Locate the cell with the specified text and output its [X, Y] center coordinate. 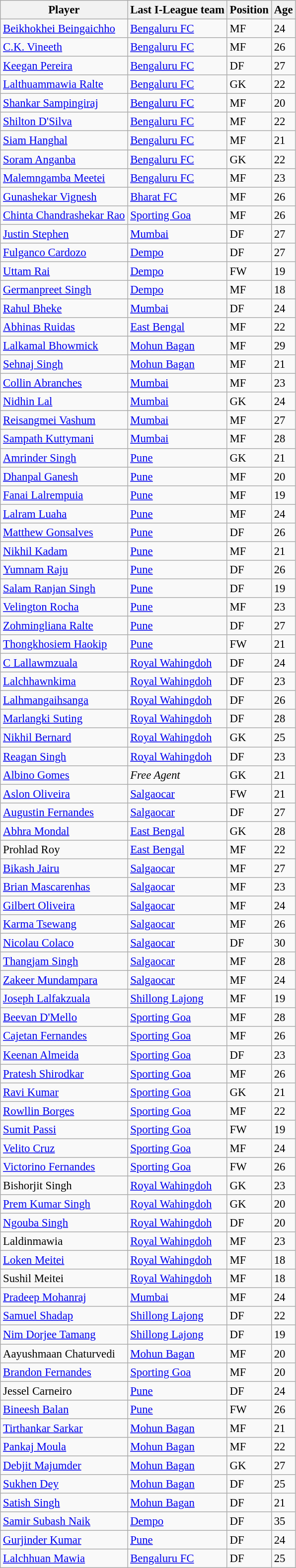
Ngouba Singh [64, 1223]
Dhanpal Ganesh [64, 477]
C.K. Vineeth [64, 47]
Rowllin Borges [64, 1111]
Augustin Fernandes [64, 812]
Thangjam Singh [64, 961]
Salam Ranjan Singh [64, 588]
Zakeer Mundampara [64, 980]
Bineesh Balan [64, 1409]
Aayushmaan Chaturvedi [64, 1354]
Reisangmei Vashum [64, 420]
Lalram Luaha [64, 514]
Last I-League team [177, 10]
Marlangki Suting [64, 719]
Tirthankar Sarkar [64, 1428]
Rahul Bheke [64, 308]
Jessel Carneiro [64, 1391]
Nicolau Colaco [64, 943]
Debjit Majumder [64, 1465]
Matthew Gonsalves [64, 533]
Soram Anganba [64, 159]
Lalthuammawia Ralte [64, 84]
Joseph Lalfakzuala [64, 999]
Victorino Fernandes [64, 1167]
Samir Subash Naik [64, 1521]
Gilbert Oliveira [64, 905]
Lalchhawnkima [64, 682]
Sehnaj Singh [64, 364]
Ravi Kumar [64, 1092]
30 [283, 943]
Velito Cruz [64, 1148]
Germanpreet Singh [64, 290]
Amrinder Singh [64, 458]
Justin Stephen [64, 234]
Samuel Shadap [64, 1316]
C Lallawmzuala [64, 663]
Fanai Lalrempuia [64, 495]
Gunashekar Vignesh [64, 197]
Lalhmangaihsanga [64, 700]
Loken Meitei [64, 1260]
Pankaj Moula [64, 1447]
Keegan Pereira [64, 66]
Player [64, 10]
Pratesh Shirodkar [64, 1074]
Brandon Fernandes [64, 1372]
Zohmingliana Ralte [64, 626]
Nikhil Kadam [64, 551]
Position [249, 10]
Pradeep Mohanraj [64, 1297]
Abhinas Ruidas [64, 327]
Bishorjit Singh [64, 1185]
Sampath Kuttymani [64, 439]
Velington Rocha [64, 607]
Brian Mascarenhas [64, 887]
Yumnam Raju [64, 570]
Aslon Oliveira [64, 794]
Shankar Sampingiraj [64, 103]
Free Agent [177, 775]
Bikash Jairu [64, 868]
Bharat FC [177, 197]
Satish Singh [64, 1502]
Lalchhuan Mawia [64, 1559]
35 [283, 1521]
Malemngamba Meetei [64, 178]
Keenan Almeida [64, 1055]
Nim Dorjee Tamang [64, 1335]
Collin Abranches [64, 383]
Laldinmawia [64, 1241]
Prohlad Roy [64, 850]
Beevan D'Mello [64, 1018]
Albino Gomes [64, 775]
Karma Tsewang [64, 924]
Fulganco Cardozo [64, 253]
Reagan Singh [64, 756]
Nidhin Lal [64, 402]
Abhra Mondal [64, 831]
Thongkhosiem Haokip [64, 644]
Chinta Chandrashekar Rao [64, 215]
Nikhil Bernard [64, 738]
Sumit Passi [64, 1130]
Beikhokhei Beingaichho [64, 29]
Sushil Meitei [64, 1279]
Uttam Rai [64, 271]
29 [283, 346]
Shilton D'Silva [64, 122]
Sukhen Dey [64, 1484]
Lalkamal Bhowmick [64, 346]
Siam Hanghal [64, 140]
Age [283, 10]
Cajetan Fernandes [64, 1036]
Prem Kumar Singh [64, 1204]
Gurjinder Kumar [64, 1540]
